Output the (X, Y) coordinate of the center of the cell containing the given text.  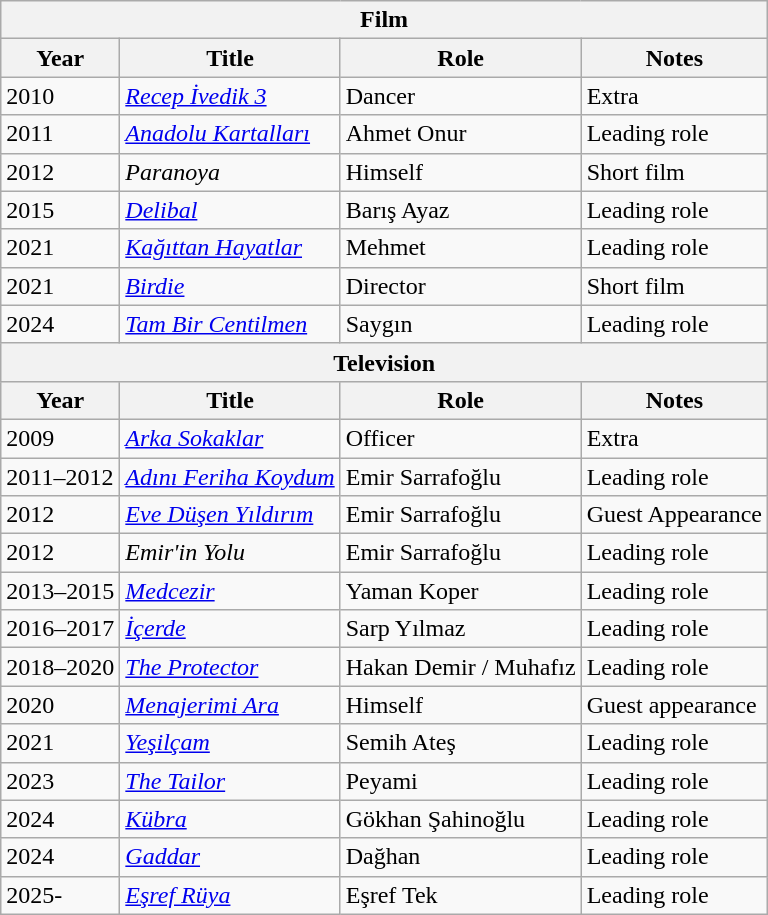
2018–2020 (60, 667)
Birdie (230, 286)
Dağhan (460, 857)
2010 (60, 96)
Hakan Demir / Muhafız (460, 667)
Director (460, 286)
Eşref Rüya (230, 895)
Recep İvedik 3 (230, 96)
2011–2012 (60, 477)
Kübra (230, 819)
The Protector (230, 667)
2023 (60, 781)
Mehmet (460, 248)
Gaddar (230, 857)
Semih Ateş (460, 743)
İçerde (230, 629)
2013–2015 (60, 591)
Gökhan Şahinoğlu (460, 819)
Barış Ayaz (460, 210)
2025- (60, 895)
Dancer (460, 96)
Television (384, 362)
Menajerimi Ara (230, 705)
Arka Sokaklar (230, 438)
Anadolu Kartalları (230, 134)
Medcezir (230, 591)
Officer (460, 438)
2016–2017 (60, 629)
Ahmet Onur (460, 134)
Film (384, 20)
Paranoya (230, 172)
Eşref Tek (460, 895)
The Tailor (230, 781)
Tam Bir Centilmen (230, 324)
Delibal (230, 210)
Sarp Yılmaz (460, 629)
2011 (60, 134)
Saygın (460, 324)
Eve Düşen Yıldırım (230, 515)
Guest Appearance (674, 515)
Adını Feriha Koydum (230, 477)
Emir'in Yolu (230, 553)
Kağıttan Hayatlar (230, 248)
2020 (60, 705)
Yaman Koper (460, 591)
Peyami (460, 781)
Guest appearance (674, 705)
2009 (60, 438)
2015 (60, 210)
Yeşilçam (230, 743)
